Return [x, y] of the center of cell containing provided text 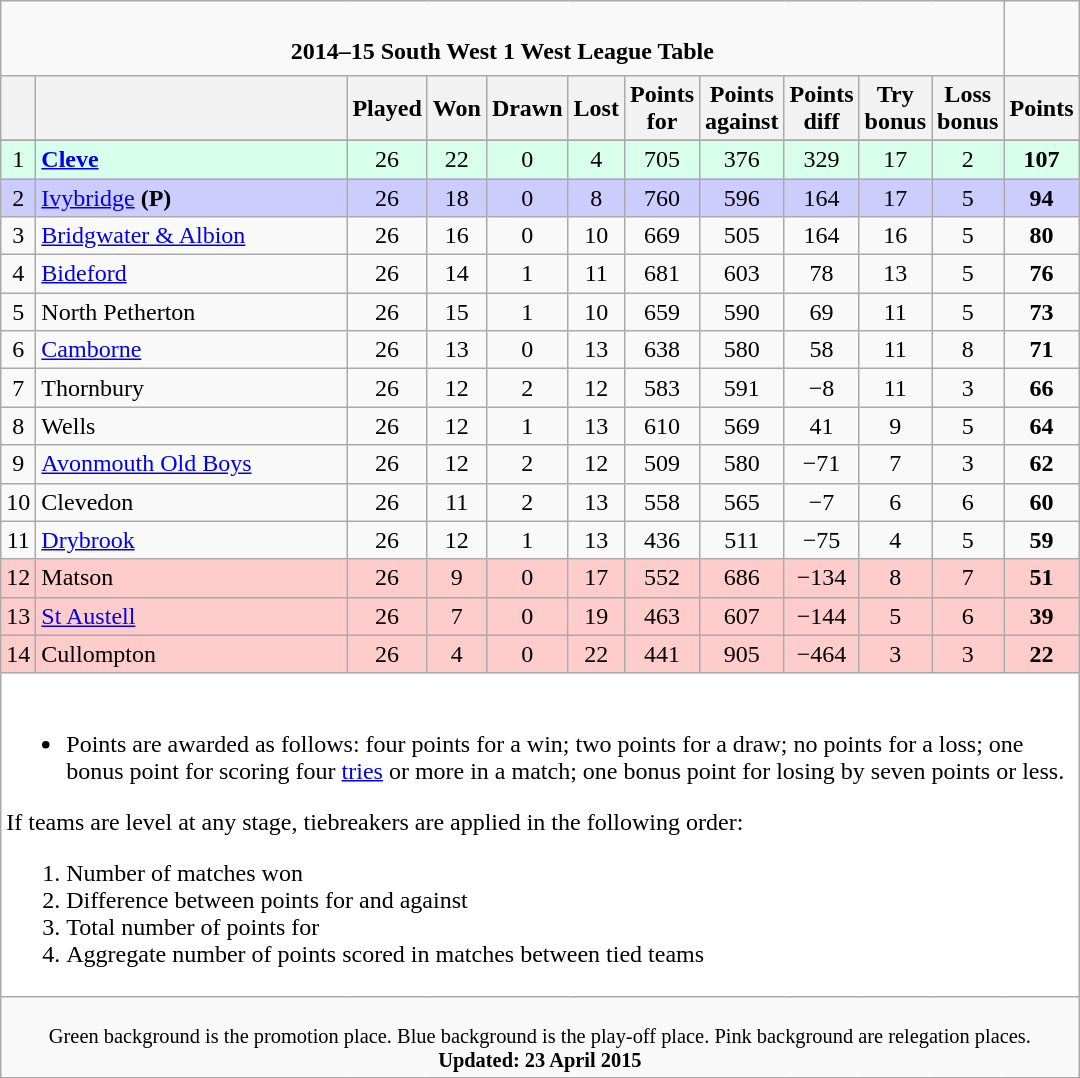
62 [1042, 464]
760 [662, 197]
603 [742, 274]
39 [1042, 616]
78 [822, 274]
Loss bonus [968, 108]
583 [662, 388]
41 [822, 426]
505 [742, 236]
Bridgwater & Albion [192, 236]
607 [742, 616]
569 [742, 426]
59 [1042, 540]
Won [456, 108]
Drybrook [192, 540]
Points for [662, 108]
558 [662, 502]
Wells [192, 426]
463 [662, 616]
80 [1042, 236]
Points [1042, 108]
−134 [822, 578]
591 [742, 388]
686 [742, 578]
−144 [822, 616]
64 [1042, 426]
Camborne [192, 350]
681 [662, 274]
511 [742, 540]
15 [456, 312]
−71 [822, 464]
329 [822, 159]
19 [596, 616]
509 [662, 464]
60 [1042, 502]
Cullompton [192, 654]
610 [662, 426]
94 [1042, 197]
596 [742, 197]
−7 [822, 502]
Points diff [822, 108]
441 [662, 654]
58 [822, 350]
Thornbury [192, 388]
Bideford [192, 274]
66 [1042, 388]
St Austell [192, 616]
669 [662, 236]
Avonmouth Old Boys [192, 464]
590 [742, 312]
107 [1042, 159]
Clevedon [192, 502]
−8 [822, 388]
−75 [822, 540]
71 [1042, 350]
436 [662, 540]
Cleve [192, 159]
Drawn [527, 108]
Played [387, 108]
Matson [192, 578]
73 [1042, 312]
Green background is the promotion place. Blue background is the play-off place. Pink background are relegation places. Updated: 23 April 2015 [540, 1036]
638 [662, 350]
Ivybridge (P) [192, 197]
North Petherton [192, 312]
705 [662, 159]
565 [742, 502]
18 [456, 197]
69 [822, 312]
905 [742, 654]
Try bonus [895, 108]
−464 [822, 654]
376 [742, 159]
51 [1042, 578]
552 [662, 578]
Points against [742, 108]
76 [1042, 274]
659 [662, 312]
Lost [596, 108]
